Return the (X, Y) coordinate for the center point of the cell that contains the specified text.  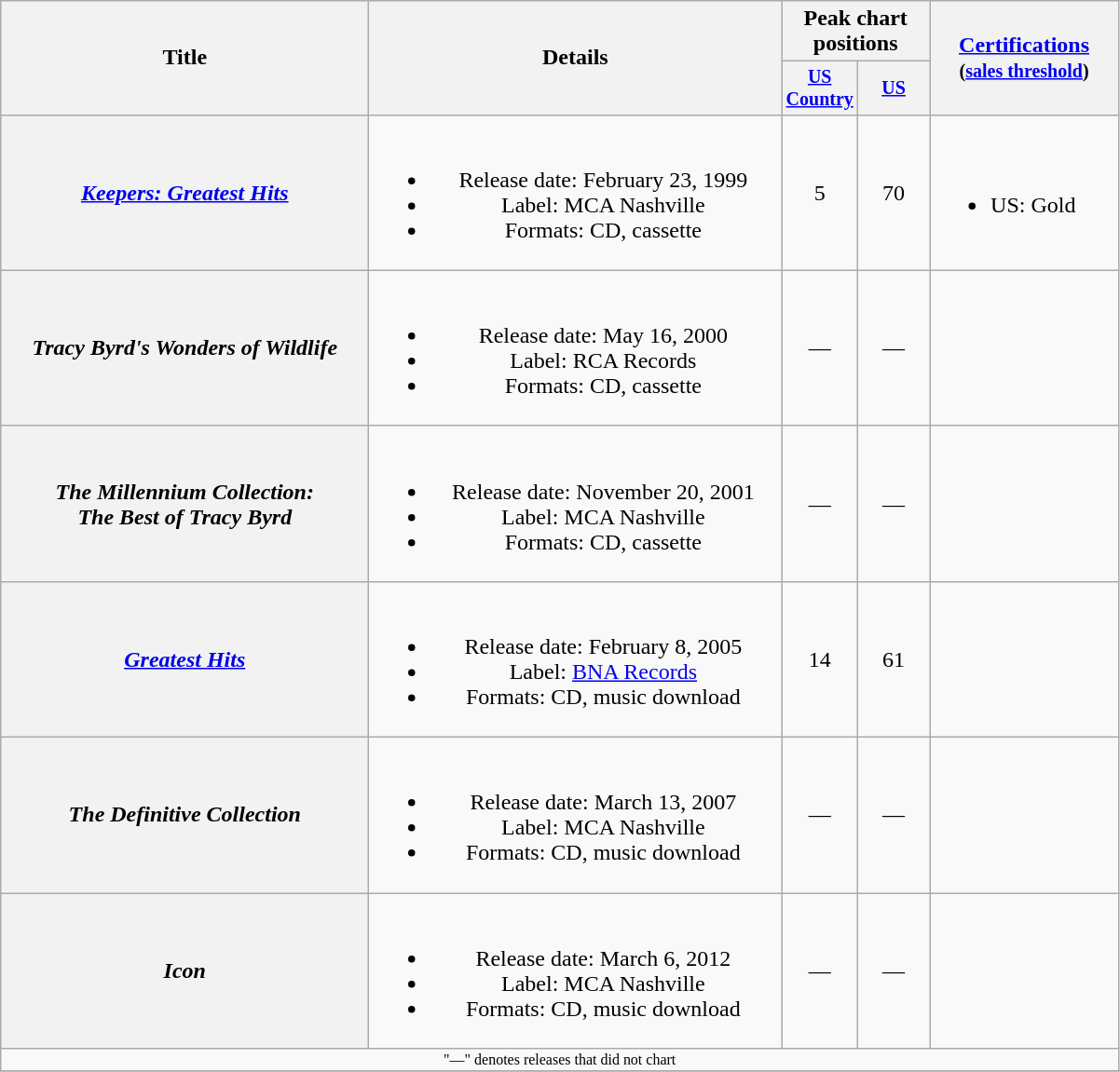
US: Gold (1025, 192)
14 (820, 659)
Release date: February 8, 2005Label: BNA RecordsFormats: CD, music download (576, 659)
The Definitive Collection (184, 816)
US (895, 88)
Certifications(sales threshold) (1025, 58)
Title (184, 58)
Icon (184, 970)
5 (820, 192)
"—" denotes releases that did not chart (560, 1060)
Release date: March 13, 2007Label: MCA NashvilleFormats: CD, music download (576, 816)
Tracy Byrd's Wonders of Wildlife (184, 348)
Release date: March 6, 2012Label: MCA NashvilleFormats: CD, music download (576, 970)
Greatest Hits (184, 659)
Keepers: Greatest Hits (184, 192)
Peak chartpositions (855, 32)
Release date: February 23, 1999Label: MCA NashvilleFormats: CD, cassette (576, 192)
US Country (820, 88)
61 (895, 659)
The Millennium Collection:The Best of Tracy Byrd (184, 503)
Release date: May 16, 2000Label: RCA RecordsFormats: CD, cassette (576, 348)
Details (576, 58)
Release date: November 20, 2001Label: MCA NashvilleFormats: CD, cassette (576, 503)
70 (895, 192)
